Determine the (X, Y) coordinate at the center of the cell enclosing the given text.  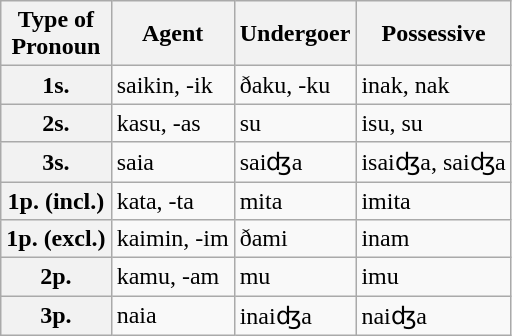
1p. (excl.) (56, 239)
2s. (56, 123)
kamu, -am (172, 277)
ðami (295, 239)
3p. (56, 316)
su (295, 123)
saiʤa (295, 162)
Possessive (434, 34)
mu (295, 277)
inaiʤa (295, 316)
isu, su (434, 123)
imu (434, 277)
Type of Pronoun (56, 34)
1s. (56, 85)
Agent (172, 34)
mita (295, 201)
1p. (incl.) (56, 201)
naia (172, 316)
saia (172, 162)
kata, -ta (172, 201)
2p. (56, 277)
inak, nak (434, 85)
kaimin, -im (172, 239)
saikin, -ik (172, 85)
isaiʤa, saiʤa (434, 162)
Undergoer (295, 34)
kasu, -as (172, 123)
naiʤa (434, 316)
3s. (56, 162)
inam (434, 239)
ðaku, -ku (295, 85)
imita (434, 201)
